Locate the cell with the specified text and output its (X, Y) center coordinate. 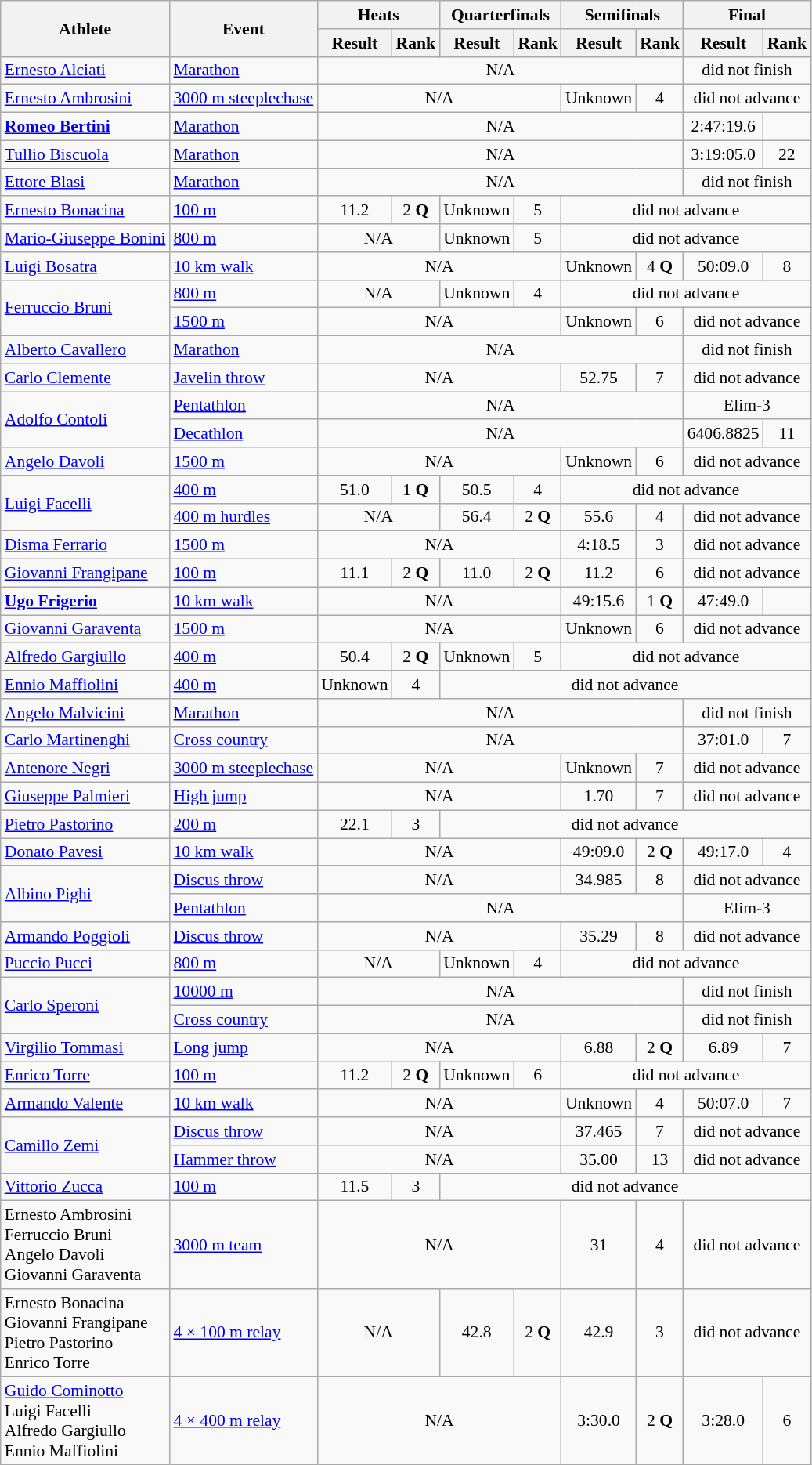
42.8 (476, 1333)
Guido Cominotto Luigi Facelli Alfredo Gargiullo Ennio Maffiolini (85, 1420)
Adolfo Contoli (85, 420)
35.00 (598, 1159)
Athlete (85, 28)
10000 m (244, 992)
Quarterfinals (500, 15)
Alberto Cavallero (85, 350)
Tullio Biscuola (85, 154)
22 (788, 154)
Event (244, 28)
37.465 (598, 1131)
31 (598, 1245)
Giovanni Frangipane (85, 573)
1.70 (598, 797)
11.5 (354, 1187)
50:07.0 (724, 1104)
Giuseppe Palmieri (85, 797)
13 (659, 1159)
Disma Ferrario (85, 545)
2:47:19.6 (724, 127)
200 m (244, 824)
Ernesto Bonacina Giovanni Frangipane Pietro Pastorino Enrico Torre (85, 1333)
High jump (244, 797)
52.75 (598, 378)
Semifinals (623, 15)
49:15.6 (598, 601)
55.6 (598, 517)
6.89 (724, 1047)
49:09.0 (598, 852)
Pietro Pastorino (85, 824)
3:30.0 (598, 1420)
11.0 (476, 573)
Heats (378, 15)
4 × 400 m relay (244, 1420)
6406.8825 (724, 434)
Ugo Frigerio (85, 601)
Hammer throw (244, 1159)
50.4 (354, 657)
42.9 (598, 1333)
Carlo Clemente (85, 378)
4 Q (659, 266)
11 (788, 434)
50.5 (476, 490)
34.985 (598, 881)
4:18.5 (598, 545)
Antenore Negri (85, 769)
49:17.0 (724, 852)
Ferruccio Bruni (85, 307)
4 × 100 m relay (244, 1333)
Final (747, 15)
Romeo Bertini (85, 127)
Puccio Pucci (85, 964)
Virgilio Tommasi (85, 1047)
Carlo Martinenghi (85, 740)
3000 m team (244, 1245)
Donato Pavesi (85, 852)
Ernesto Ambrosini (85, 99)
Angelo Davoli (85, 461)
Luigi Facelli (85, 503)
Ernesto Ambrosini Ferruccio Bruni Angelo Davoli Giovanni Garaventa (85, 1245)
3:28.0 (724, 1420)
Ettore Blasi (85, 183)
35.29 (598, 936)
56.4 (476, 517)
22.1 (354, 824)
Ernesto Bonacina (85, 211)
400 m hurdles (244, 517)
Luigi Bosatra (85, 266)
3:19:05.0 (724, 154)
Ernesto Alciati (85, 71)
Mario-Giuseppe Bonini (85, 238)
Armando Poggioli (85, 936)
Alfredo Gargiullo (85, 657)
Enrico Torre (85, 1076)
47:49.0 (724, 601)
51.0 (354, 490)
50:09.0 (724, 266)
Vittorio Zucca (85, 1187)
11.1 (354, 573)
Decathlon (244, 434)
Carlo Speroni (85, 1006)
Javelin throw (244, 378)
37:01.0 (724, 740)
Albino Pighi (85, 895)
Giovanni Garaventa (85, 629)
6.88 (598, 1047)
Angelo Malvicini (85, 713)
Armando Valente (85, 1104)
Camillo Zemi (85, 1145)
Long jump (244, 1047)
Ennio Maffiolini (85, 685)
